Return (X, Y) of the center of cell containing provided text 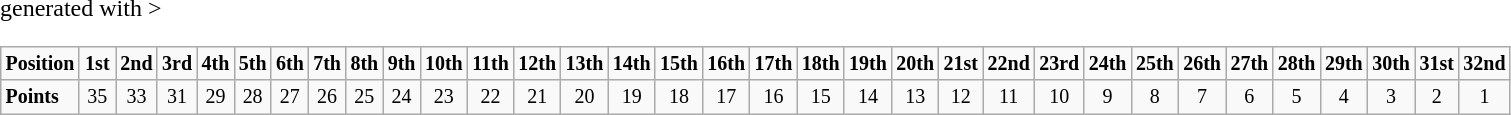
29 (216, 96)
31st (1437, 64)
15th (678, 64)
22nd (1009, 64)
31 (176, 96)
6th (290, 64)
16th (726, 64)
7 (1202, 96)
3 (1390, 96)
32nd (1485, 64)
12th (538, 64)
27th (1250, 64)
25 (364, 96)
26 (326, 96)
19th (868, 64)
1 (1485, 96)
9th (402, 64)
14th (632, 64)
28th (1296, 64)
19 (632, 96)
13th (584, 64)
10th (444, 64)
14 (868, 96)
25th (1154, 64)
10 (1058, 96)
4 (1344, 96)
9 (1108, 96)
35 (97, 96)
5 (1296, 96)
11th (490, 64)
18th (820, 64)
Position (40, 64)
17th (774, 64)
11 (1009, 96)
6 (1250, 96)
28 (252, 96)
2nd (137, 64)
7th (326, 64)
27 (290, 96)
24 (402, 96)
15 (820, 96)
12 (961, 96)
1st (97, 64)
23rd (1058, 64)
3rd (176, 64)
8 (1154, 96)
24th (1108, 64)
33 (137, 96)
23 (444, 96)
8th (364, 64)
2 (1437, 96)
5th (252, 64)
16 (774, 96)
26th (1202, 64)
18 (678, 96)
29th (1344, 64)
21st (961, 64)
22 (490, 96)
20th (916, 64)
13 (916, 96)
4th (216, 64)
21 (538, 96)
Points (40, 96)
17 (726, 96)
20 (584, 96)
30th (1390, 64)
